Find where the given text appears and provide that cell's center as [x, y] coordinate. 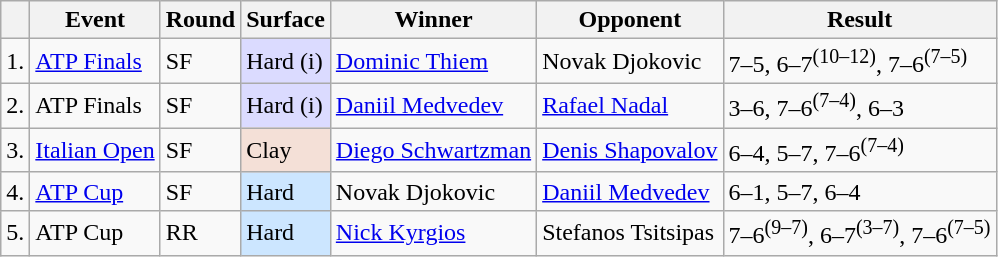
Event [95, 20]
3–6, 7–6(7–4), 6–3 [860, 106]
Opponent [630, 20]
RR [200, 234]
Nick Kyrgios [433, 234]
Surface [286, 20]
Stefanos Tsitsipas [630, 234]
4. [16, 191]
5. [16, 234]
6–4, 5–7, 7–6(7–4) [860, 150]
Winner [433, 20]
7–5, 6–7(10–12), 7–6(7–5) [860, 62]
Italian Open [95, 150]
Clay [286, 150]
3. [16, 150]
Diego Schwartzman [433, 150]
Denis Shapovalov [630, 150]
Result [860, 20]
7–6(9–7), 6–7(3–7), 7–6(7–5) [860, 234]
Dominic Thiem [433, 62]
Round [200, 20]
1. [16, 62]
6–1, 5–7, 6–4 [860, 191]
Rafael Nadal [630, 106]
2. [16, 106]
